Return the [X, Y] coordinate for the center point of the cell that contains the specified text.  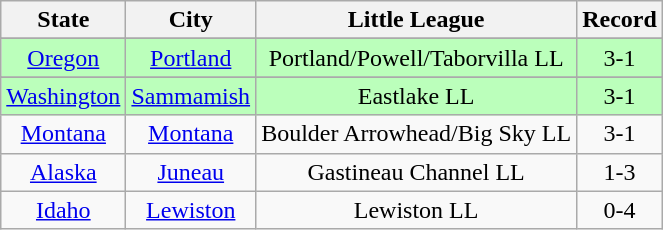
Gastineau Channel LL [416, 172]
Boulder Arrowhead/Big Sky LL [416, 134]
Eastlake LL [416, 96]
City [191, 20]
Little League [416, 20]
Juneau [191, 172]
Portland/Powell/Taborvilla LL [416, 58]
Portland [191, 58]
Oregon [64, 58]
0-4 [620, 210]
Record [620, 20]
Lewiston [191, 210]
Washington [64, 96]
Idaho [64, 210]
Sammamish [191, 96]
State [64, 20]
Lewiston LL [416, 210]
Alaska [64, 172]
1-3 [620, 172]
